From the cell containing the given text, extract its center point as (X, Y) coordinate. 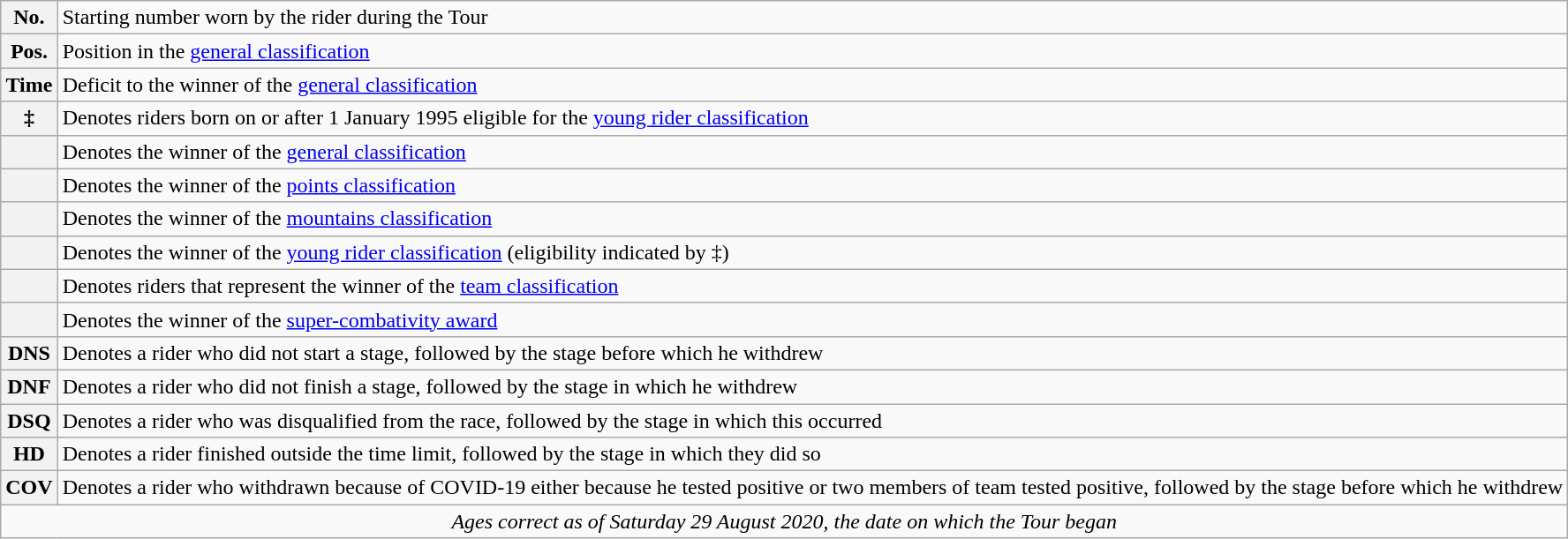
Denotes the winner of the mountains classification (812, 219)
Denotes riders born on or after 1 January 1995 eligible for the young rider classification (812, 118)
Position in the general classification (812, 51)
Time (29, 85)
Denotes a rider who did not start a stage, followed by the stage before which he withdrew (812, 353)
COV (29, 488)
HD (29, 454)
Denotes a rider finished outside the time limit, followed by the stage in which they did so (812, 454)
Denotes a rider who did not finish a stage, followed by the stage in which he withdrew (812, 386)
Denotes the winner of the young rider classification (eligibility indicated by ‡) (812, 252)
Denotes riders that represent the winner of the team classification (812, 286)
Ages correct as of Saturday 29 August 2020, the date on which the Tour began (784, 521)
No. (29, 18)
Deficit to the winner of the general classification (812, 85)
Pos. (29, 51)
DNF (29, 386)
Denotes the winner of the super-combativity award (812, 319)
‡ (29, 118)
DNS (29, 353)
Starting number worn by the rider during the Tour (812, 18)
Denotes the winner of the general classification (812, 152)
DSQ (29, 421)
Denotes the winner of the points classification (812, 185)
Denotes a rider who was disqualified from the race, followed by the stage in which this occurred (812, 421)
